Detect which cell encompasses the target text, then output its [x, y] center coordinate. 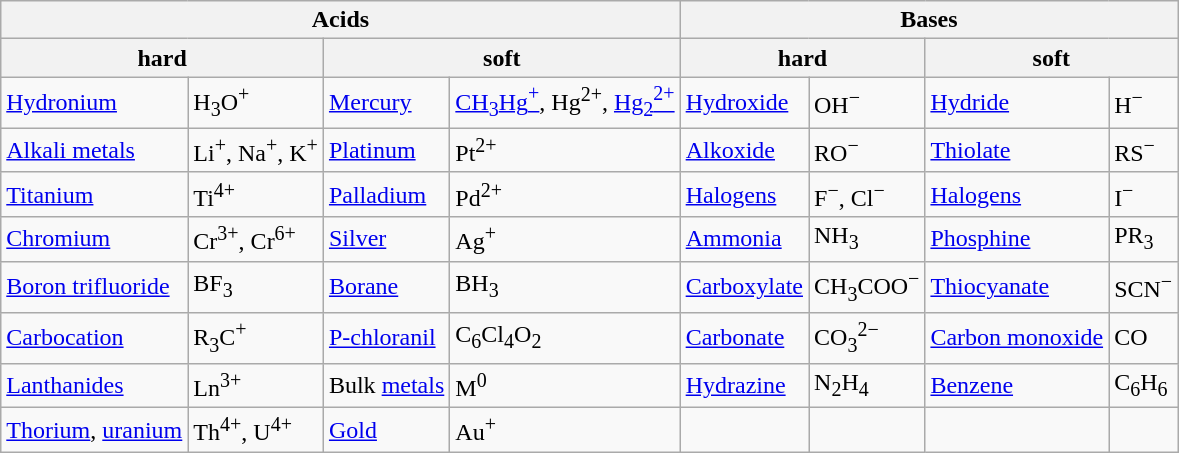
I− [1144, 194]
Hydronium [94, 102]
BH3 [565, 286]
Thiolate [1017, 150]
Borane [386, 286]
C6H6 [1144, 386]
Carboxylate [744, 286]
Hydrazine [744, 386]
Thorium, uranium [94, 430]
Pd2+ [565, 194]
H3O+ [256, 102]
Ln3+ [256, 386]
H− [1144, 102]
Ti4+ [256, 194]
Phosphine [1017, 240]
Alkali metals [94, 150]
C6Cl4O2 [565, 338]
R3C+ [256, 338]
Lanthanides [94, 386]
CH3COO− [866, 286]
RO− [866, 150]
Hydride [1017, 102]
M0 [565, 386]
Hydroxide [744, 102]
Ammonia [744, 240]
Acids [340, 20]
CO [1144, 338]
Boron trifluoride [94, 286]
BF3 [256, 286]
Pt2+ [565, 150]
Carbon monoxide [1017, 338]
OH− [866, 102]
P-chloranil [386, 338]
Platinum [386, 150]
Palladium [386, 194]
CH3Hg+, Hg2+, Hg22+ [565, 102]
SCN− [1144, 286]
NH3 [866, 240]
Cr3+, Cr6+ [256, 240]
Bases [929, 20]
Chromium [94, 240]
PR3 [1144, 240]
Li+, Na+, K+ [256, 150]
CO32− [866, 338]
Au+ [565, 430]
Benzene [1017, 386]
Titanium [94, 194]
Gold [386, 430]
Carbonate [744, 338]
Thiocyanate [1017, 286]
F−, Cl− [866, 194]
Mercury [386, 102]
Ag+ [565, 240]
Silver [386, 240]
Bulk metals [386, 386]
N2H4 [866, 386]
Carbocation [94, 338]
Alkoxide [744, 150]
RS− [1144, 150]
Th4+, U4+ [256, 430]
